Return [X, Y] of the center of cell containing provided text 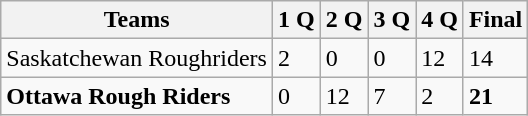
2 Q [344, 20]
21 [495, 96]
Saskatchewan Roughriders [137, 58]
4 Q [440, 20]
14 [495, 58]
Ottawa Rough Riders [137, 96]
3 Q [392, 20]
Final [495, 20]
7 [392, 96]
1 Q [296, 20]
Teams [137, 20]
